Pinpoint the cell where the given text exists, returning its [x, y] midpoint coordinate. 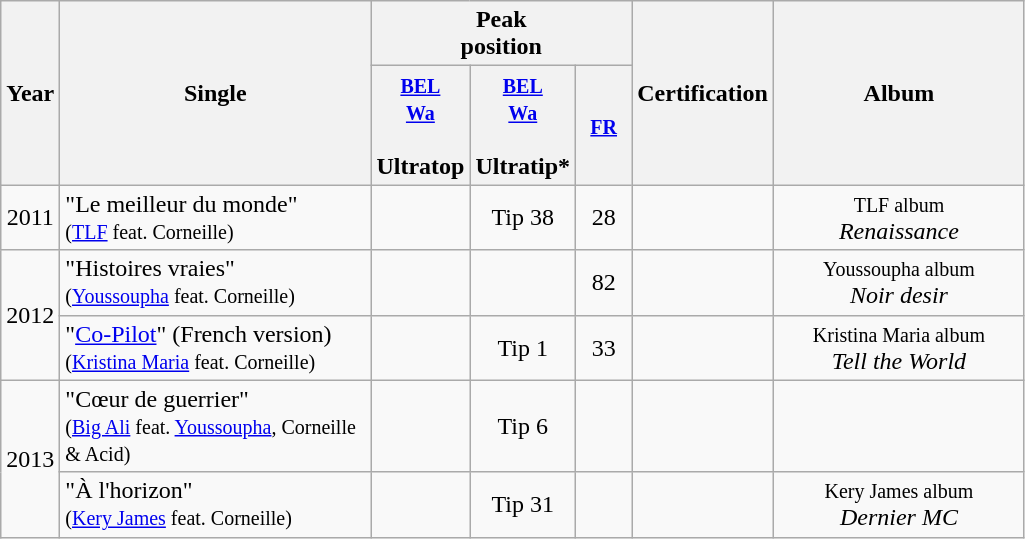
2012 [30, 315]
33 [604, 348]
TLF albumRenaissance [898, 218]
Kristina Maria albumTell the World [898, 348]
Tip 31 [523, 504]
2011 [30, 218]
Certification [703, 93]
"Histoires vraies" (Youssoupha feat. Corneille) [216, 282]
Peakposition [502, 34]
"À l'horizon" (Kery James feat. Corneille) [216, 504]
Album [898, 93]
2013 [30, 458]
"Le meilleur du monde" (TLF feat. Corneille) [216, 218]
82 [604, 282]
28 [604, 218]
Youssoupha albumNoir desir [898, 282]
"Cœur de guerrier" (Big Ali feat. Youssoupha, Corneille & Acid) [216, 426]
"Co-Pilot" (French version) (Kristina Maria feat. Corneille) [216, 348]
Single [216, 93]
Year [30, 93]
BEL WaUltratip* [523, 126]
BEL WaUltratop [420, 126]
FR [604, 126]
Tip 38 [523, 218]
Tip 6 [523, 426]
Tip 1 [523, 348]
Kery James albumDernier MC [898, 504]
